Scan for the cell matching the given text and deliver its [X, Y] coordinate at center. 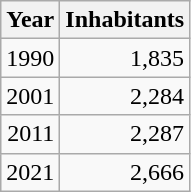
2,284 [125, 96]
1990 [30, 58]
1,835 [125, 58]
Inhabitants [125, 20]
Year [30, 20]
2001 [30, 96]
2021 [30, 172]
2,287 [125, 134]
2,666 [125, 172]
2011 [30, 134]
